Return [X, Y] of the center of cell containing provided text 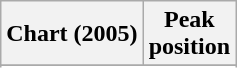
Peak position [189, 34]
Chart (2005) [72, 34]
